Output the (X, Y) coordinate of the center of the cell containing the given text.  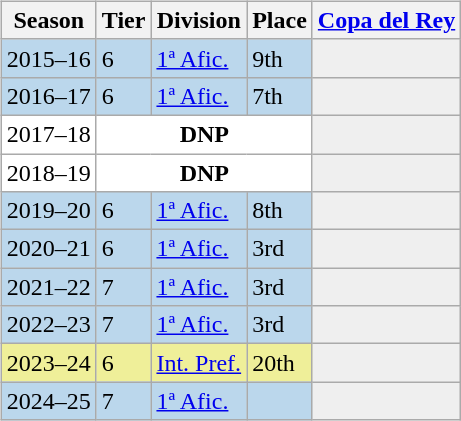
2017–18 (48, 134)
20th (280, 363)
Int. Pref. (199, 363)
Season (48, 20)
Division (199, 20)
2022–23 (48, 325)
2016–17 (48, 96)
8th (280, 211)
2023–24 (48, 363)
Copa del Rey (386, 20)
2021–22 (48, 287)
Tier (124, 20)
2024–25 (48, 401)
9th (280, 58)
2015–16 (48, 58)
7th (280, 96)
2018–19 (48, 173)
Place (280, 20)
2019–20 (48, 211)
2020–21 (48, 249)
